Extract the [x, y] coordinate from the center of the cell holding the provided text.  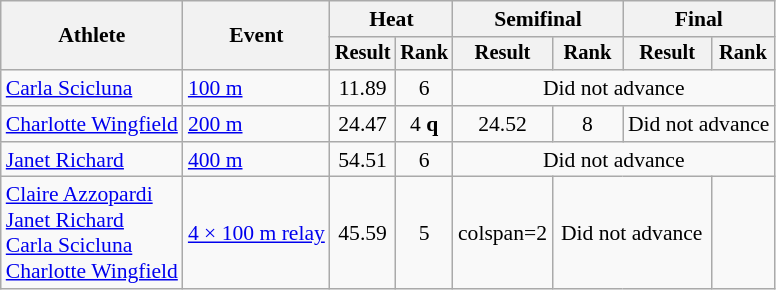
Claire AzzopardiJanet RichardCarla SciclunaCharlotte Wingfield [92, 233]
Final [699, 19]
Athlete [92, 36]
Janet Richard [92, 160]
Charlotte Wingfield [92, 124]
11.89 [363, 88]
45.59 [363, 233]
8 [588, 124]
colspan=2 [502, 233]
Carla Scicluna [92, 88]
54.51 [363, 160]
24.47 [363, 124]
200 m [256, 124]
24.52 [502, 124]
4 × 100 m relay [256, 233]
4 q [424, 124]
Semifinal [538, 19]
5 [424, 233]
400 m [256, 160]
Event [256, 36]
Heat [392, 19]
100 m [256, 88]
